Extract the [x, y] coordinate from the center of the cell holding the provided text.  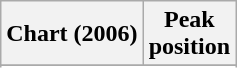
Peakposition [189, 34]
Chart (2006) [72, 34]
